Identify which cell holds the provided text, then report its (x, y) central coordinate. 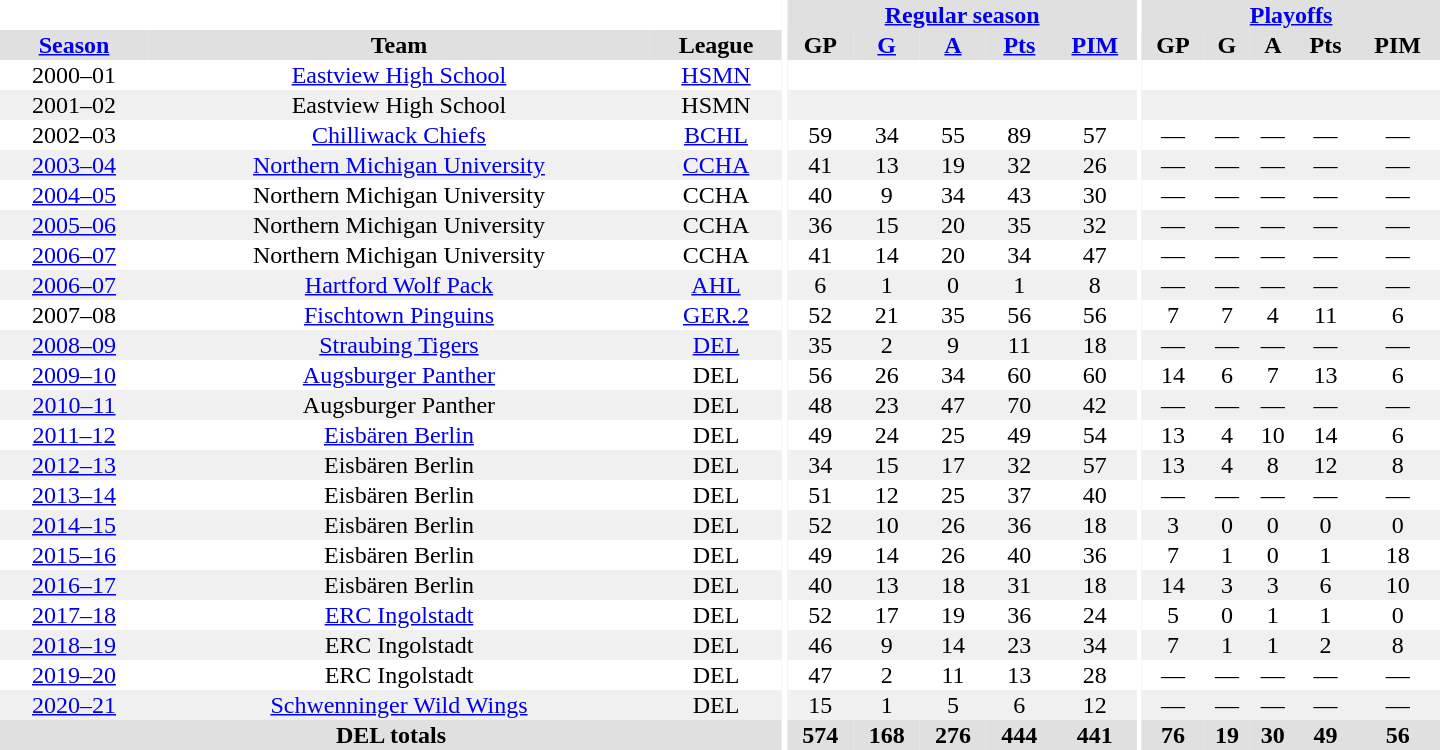
2005–06 (74, 225)
70 (1019, 405)
BCHL (716, 135)
441 (1095, 735)
DEL totals (391, 735)
Playoffs (1291, 15)
Season (74, 45)
2002–03 (74, 135)
2017–18 (74, 615)
League (716, 45)
Hartford Wolf Pack (399, 285)
Schwenninger Wild Wings (399, 705)
2020–21 (74, 705)
89 (1019, 135)
31 (1019, 585)
2012–13 (74, 465)
2001–02 (74, 105)
43 (1019, 195)
444 (1019, 735)
AHL (716, 285)
Fischtown Pinguins (399, 315)
48 (820, 405)
Chilliwack Chiefs (399, 135)
2000–01 (74, 75)
574 (820, 735)
2015–16 (74, 555)
2003–04 (74, 165)
2014–15 (74, 525)
2018–19 (74, 645)
GER.2 (716, 315)
46 (820, 645)
2010–11 (74, 405)
168 (887, 735)
276 (953, 735)
28 (1095, 675)
Team (399, 45)
2013–14 (74, 495)
2008–09 (74, 345)
54 (1095, 435)
2004–05 (74, 195)
Straubing Tigers (399, 345)
37 (1019, 495)
51 (820, 495)
21 (887, 315)
2007–08 (74, 315)
55 (953, 135)
42 (1095, 405)
2011–12 (74, 435)
2016–17 (74, 585)
2019–20 (74, 675)
Regular season (962, 15)
76 (1173, 735)
59 (820, 135)
2009–10 (74, 375)
